Locate the cell with the specified text and output its [x, y] center coordinate. 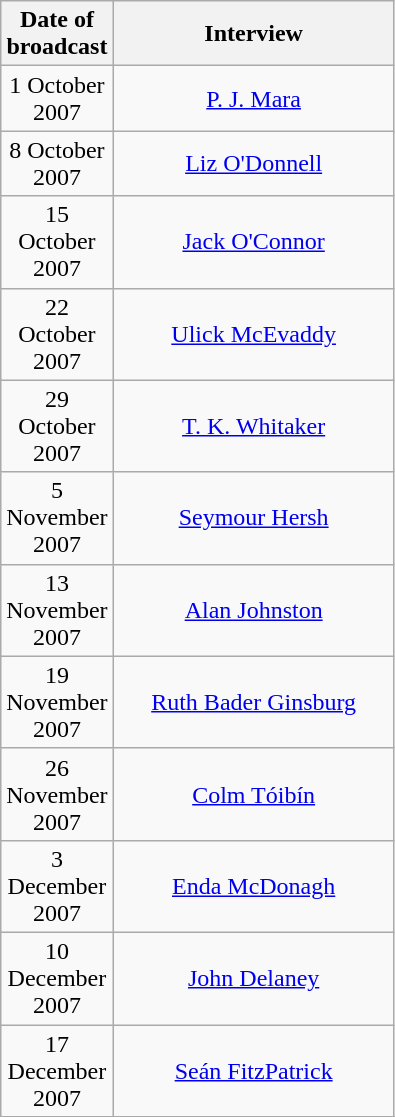
10 December 2007 [57, 978]
Liz O'Donnell [254, 164]
5 November 2007 [57, 518]
17 December 2007 [57, 1070]
Date of broadcast [57, 34]
19 November 2007 [57, 702]
John Delaney [254, 978]
1 October 2007 [57, 98]
3 December 2007 [57, 886]
Ruth Bader Ginsburg [254, 702]
Seymour Hersh [254, 518]
22 October 2007 [57, 334]
Enda McDonagh [254, 886]
15 October 2007 [57, 242]
Ulick McEvaddy [254, 334]
29 October 2007 [57, 426]
T. K. Whitaker [254, 426]
Colm Tóibín [254, 794]
Alan Johnston [254, 610]
13 November 2007 [57, 610]
Jack O'Connor [254, 242]
26 November 2007 [57, 794]
Seán FitzPatrick [254, 1070]
P. J. Mara [254, 98]
8 October 2007 [57, 164]
Interview [254, 34]
